Return (x, y) of the center of cell containing provided text 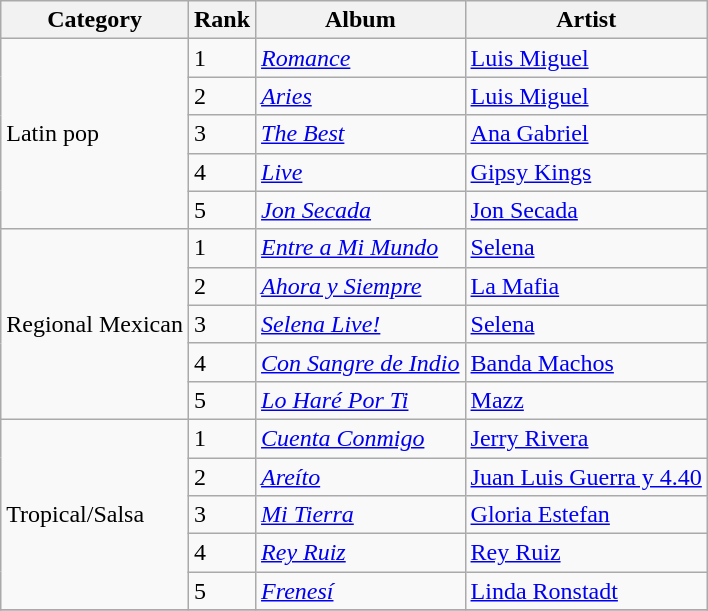
Rank (222, 20)
Mazz (586, 400)
Mi Tierra (360, 515)
Ana Gabriel (586, 134)
Regional Mexican (95, 324)
Entre a Mi Mundo (360, 248)
Areíto (360, 477)
Banda Machos (586, 362)
Frenesí (360, 591)
The Best (360, 134)
Live (360, 172)
Cuenta Conmigo (360, 438)
Category (95, 20)
Selena Live! (360, 324)
Linda Ronstadt (586, 591)
Juan Luis Guerra y 4.40 (586, 477)
Ahora y Siempre (360, 286)
Jerry Rivera (586, 438)
Album (360, 20)
Latin pop (95, 134)
Con Sangre de Indio (360, 362)
Gipsy Kings (586, 172)
Romance (360, 58)
Aries (360, 96)
Lo Haré Por Ti (360, 400)
Artist (586, 20)
Gloria Estefan (586, 515)
Tropical/Salsa (95, 514)
La Mafia (586, 286)
